Locate the cell with the specified text and output its [x, y] center coordinate. 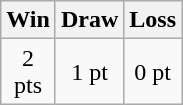
Draw [89, 20]
0 pt [153, 72]
Loss [153, 20]
1 pt [89, 72]
2 pts [28, 72]
Win [28, 20]
